Return [X, Y] of the center of cell containing provided text 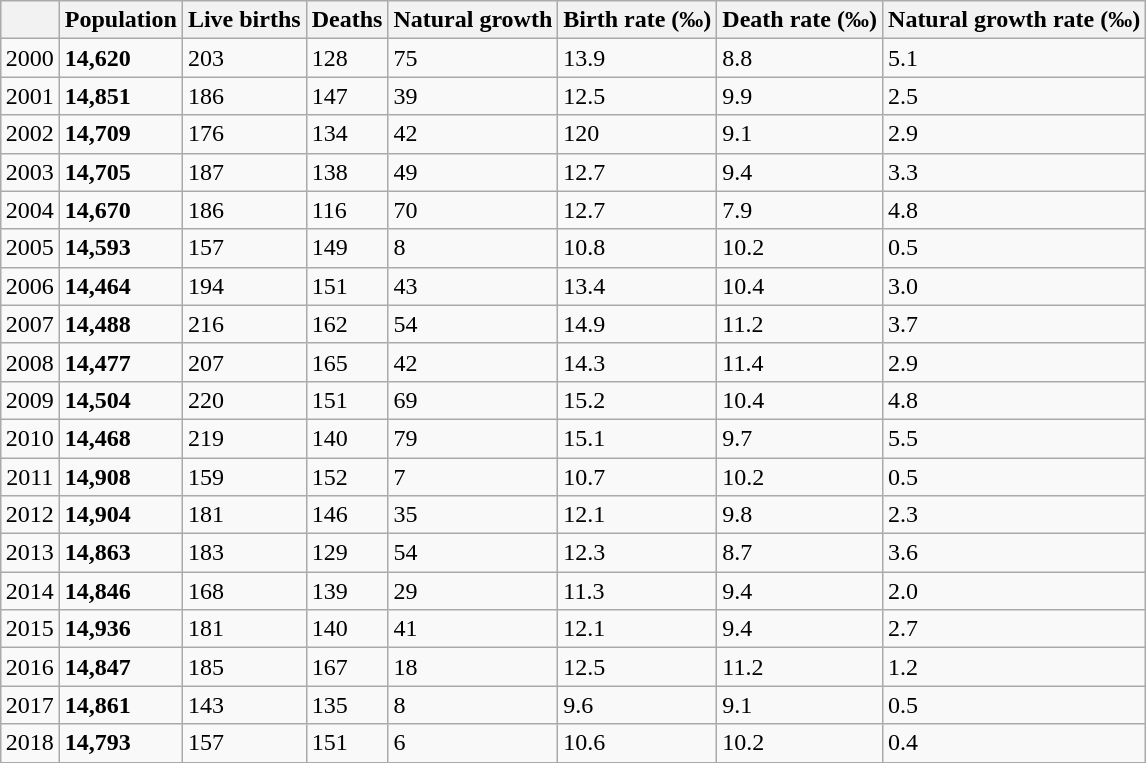
2007 [30, 324]
14,861 [120, 705]
219 [244, 438]
185 [244, 667]
165 [347, 362]
41 [473, 629]
14,936 [120, 629]
149 [347, 248]
143 [244, 705]
12.3 [638, 553]
176 [244, 134]
2017 [30, 705]
Birth rate (‰) [638, 20]
2002 [30, 134]
139 [347, 591]
220 [244, 400]
14,851 [120, 96]
116 [347, 210]
2.3 [1014, 515]
2.7 [1014, 629]
129 [347, 553]
187 [244, 172]
2016 [30, 667]
70 [473, 210]
2000 [30, 58]
75 [473, 58]
5.1 [1014, 58]
14,863 [120, 553]
9.8 [800, 515]
159 [244, 477]
Deaths [347, 20]
0.4 [1014, 743]
14,904 [120, 515]
138 [347, 172]
2004 [30, 210]
2010 [30, 438]
6 [473, 743]
7.9 [800, 210]
2.5 [1014, 96]
5.5 [1014, 438]
3.6 [1014, 553]
216 [244, 324]
207 [244, 362]
79 [473, 438]
2005 [30, 248]
14,504 [120, 400]
49 [473, 172]
146 [347, 515]
Natural growth [473, 20]
152 [347, 477]
29 [473, 591]
2003 [30, 172]
2009 [30, 400]
9.7 [800, 438]
2013 [30, 553]
Population [120, 20]
18 [473, 667]
11.4 [800, 362]
134 [347, 134]
2014 [30, 591]
2015 [30, 629]
14,488 [120, 324]
120 [638, 134]
Natural growth rate (‰) [1014, 20]
14,593 [120, 248]
162 [347, 324]
14,847 [120, 667]
14,468 [120, 438]
3.3 [1014, 172]
15.2 [638, 400]
39 [473, 96]
10.6 [638, 743]
7 [473, 477]
14,477 [120, 362]
2001 [30, 96]
2012 [30, 515]
167 [347, 667]
35 [473, 515]
3.0 [1014, 286]
14,793 [120, 743]
3.7 [1014, 324]
69 [473, 400]
2.0 [1014, 591]
2006 [30, 286]
14.3 [638, 362]
194 [244, 286]
13.9 [638, 58]
14,908 [120, 477]
Death rate (‰) [800, 20]
11.3 [638, 591]
10.7 [638, 477]
9.9 [800, 96]
14,670 [120, 210]
168 [244, 591]
8.8 [800, 58]
1.2 [1014, 667]
14,705 [120, 172]
10.8 [638, 248]
14,846 [120, 591]
9.6 [638, 705]
183 [244, 553]
14,464 [120, 286]
14.9 [638, 324]
135 [347, 705]
15.1 [638, 438]
2008 [30, 362]
43 [473, 286]
14,709 [120, 134]
2011 [30, 477]
203 [244, 58]
Live births [244, 20]
14,620 [120, 58]
128 [347, 58]
8.7 [800, 553]
2018 [30, 743]
147 [347, 96]
13.4 [638, 286]
